Pinpoint the cell where the given text exists, returning its (X, Y) midpoint coordinate. 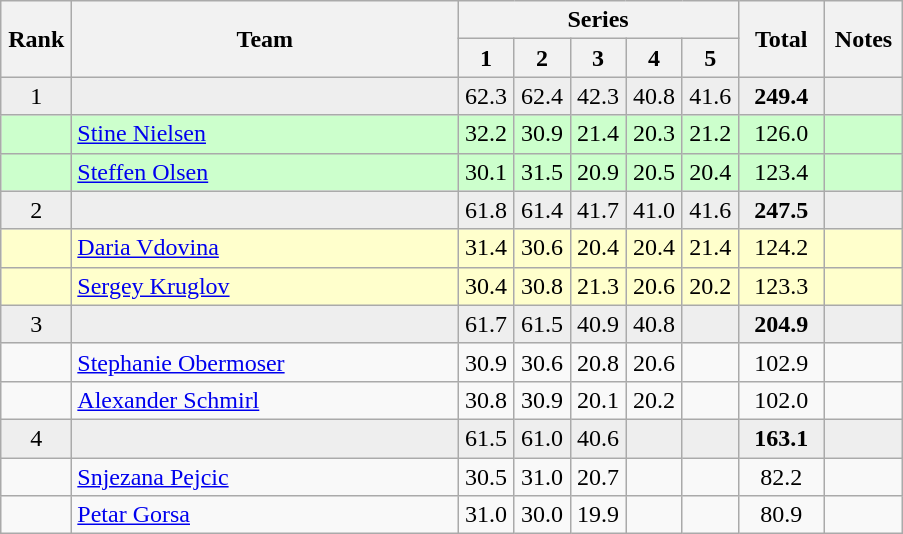
30.0 (542, 515)
102.0 (781, 400)
31.4 (486, 248)
5 (710, 58)
80.9 (781, 515)
61.4 (542, 210)
Notes (864, 39)
Snjezana Pejcic (265, 477)
20.1 (598, 400)
30.5 (486, 477)
42.3 (598, 96)
Team (265, 39)
20.3 (654, 134)
247.5 (781, 210)
102.9 (781, 362)
61.8 (486, 210)
249.4 (781, 96)
Daria Vdovina (265, 248)
Total (781, 39)
30.4 (486, 286)
40.9 (598, 324)
Series (598, 20)
Steffen Olsen (265, 172)
62.3 (486, 96)
Alexander Schmirl (265, 400)
Rank (36, 39)
20.8 (598, 362)
40.6 (598, 438)
123.4 (781, 172)
61.0 (542, 438)
Stephanie Obermoser (265, 362)
62.4 (542, 96)
61.7 (486, 324)
30.1 (486, 172)
41.7 (598, 210)
163.1 (781, 438)
123.3 (781, 286)
20.5 (654, 172)
41.0 (654, 210)
21.3 (598, 286)
32.2 (486, 134)
19.9 (598, 515)
Stine Nielsen (265, 134)
124.2 (781, 248)
21.2 (710, 134)
82.2 (781, 477)
204.9 (781, 324)
20.9 (598, 172)
Sergey Kruglov (265, 286)
126.0 (781, 134)
Petar Gorsa (265, 515)
20.7 (598, 477)
31.5 (542, 172)
